Identify which cell holds the provided text, then report its [X, Y] central coordinate. 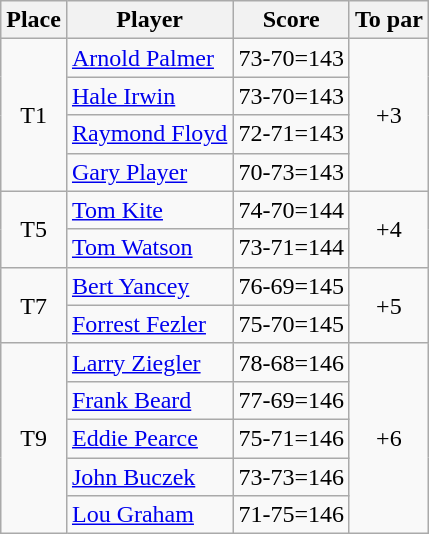
Frank Beard [149, 400]
73-71=144 [292, 248]
Larry Ziegler [149, 362]
76-69=145 [292, 286]
T1 [34, 115]
Score [292, 20]
To par [388, 20]
+4 [388, 229]
70-73=143 [292, 172]
77-69=146 [292, 400]
Eddie Pearce [149, 438]
Lou Graham [149, 515]
75-71=146 [292, 438]
Forrest Fezler [149, 324]
Player [149, 20]
75-70=145 [292, 324]
+5 [388, 305]
72-71=143 [292, 134]
71-75=146 [292, 515]
Hale Irwin [149, 96]
T5 [34, 229]
Tom Kite [149, 210]
Bert Yancey [149, 286]
John Buczek [149, 477]
Gary Player [149, 172]
+3 [388, 115]
78-68=146 [292, 362]
T9 [34, 438]
Tom Watson [149, 248]
T7 [34, 305]
Place [34, 20]
73-73=146 [292, 477]
74-70=144 [292, 210]
Arnold Palmer [149, 58]
Raymond Floyd [149, 134]
+6 [388, 438]
